Return [X, Y] of the center of cell containing provided text 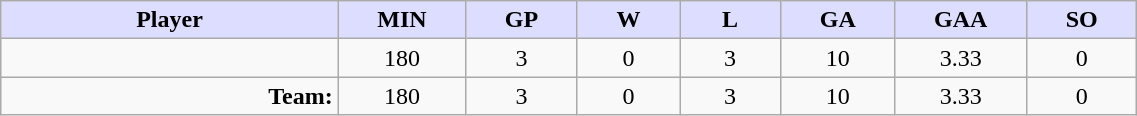
SO [1081, 20]
W [628, 20]
GP [522, 20]
L [730, 20]
Player [170, 20]
MIN [402, 20]
Team: [170, 96]
GAA [961, 20]
GA [838, 20]
